Determine the (X, Y) coordinate at the center of the cell enclosing the given text.  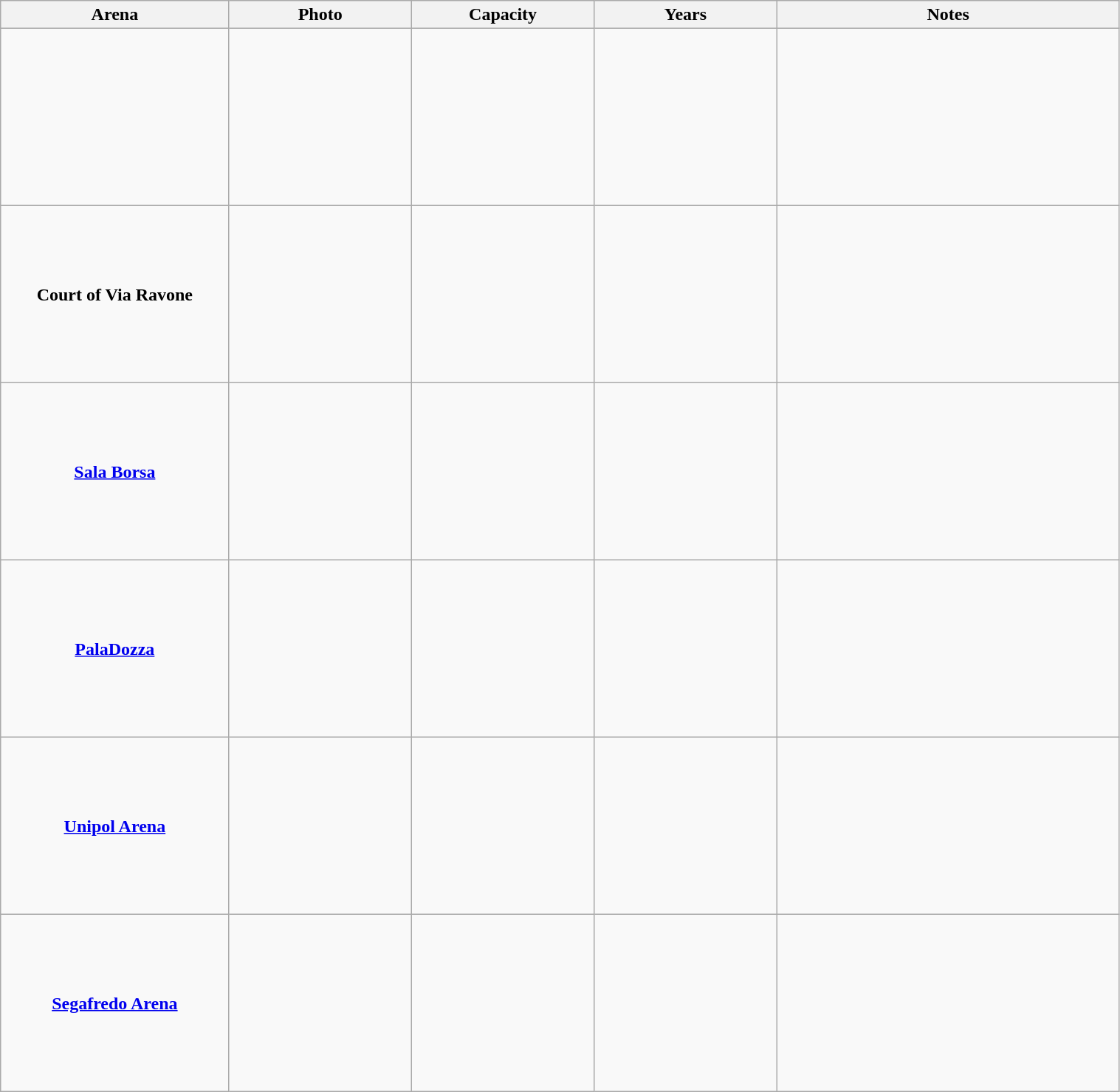
Arena (115, 15)
Unipol Arena (115, 826)
Years (685, 15)
Capacity (502, 15)
Sala Borsa (115, 472)
PalaDozza (115, 649)
Photo (320, 15)
Notes (948, 15)
Court of Via Ravone (115, 295)
Segafredo Arena (115, 1003)
